Identify which cell holds the provided text, then report its (X, Y) central coordinate. 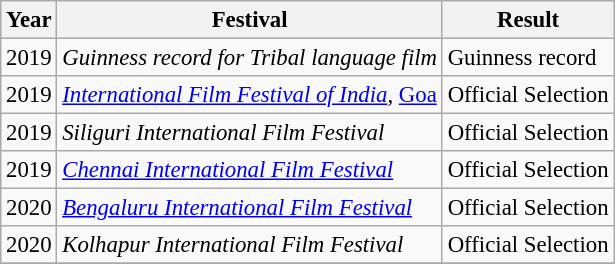
Festival (250, 20)
Year (29, 20)
Result (528, 20)
International Film Festival of India, Goa (250, 95)
Guinness record (528, 58)
Siliguri International Film Festival (250, 133)
Kolhapur International Film Festival (250, 245)
Chennai International Film Festival (250, 170)
Bengaluru International Film Festival (250, 208)
Guinness record for Tribal language film (250, 58)
